Locate the cell with the specified text and output its [X, Y] center coordinate. 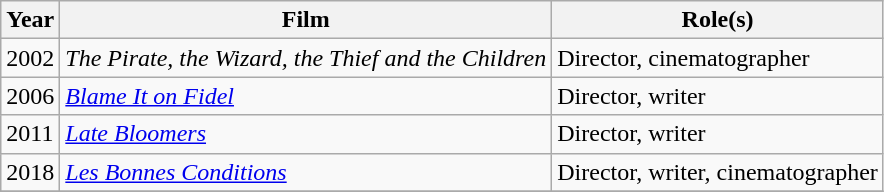
Director, cinematographer [718, 58]
Late Bloomers [306, 134]
2018 [30, 172]
2002 [30, 58]
Director, writer, cinematographer [718, 172]
2006 [30, 96]
Blame It on Fidel [306, 96]
Film [306, 20]
Role(s) [718, 20]
2011 [30, 134]
Year [30, 20]
The Pirate, the Wizard, the Thief and the Children [306, 58]
Les Bonnes Conditions [306, 172]
